Detect which cell encompasses the target text, then output its [x, y] center coordinate. 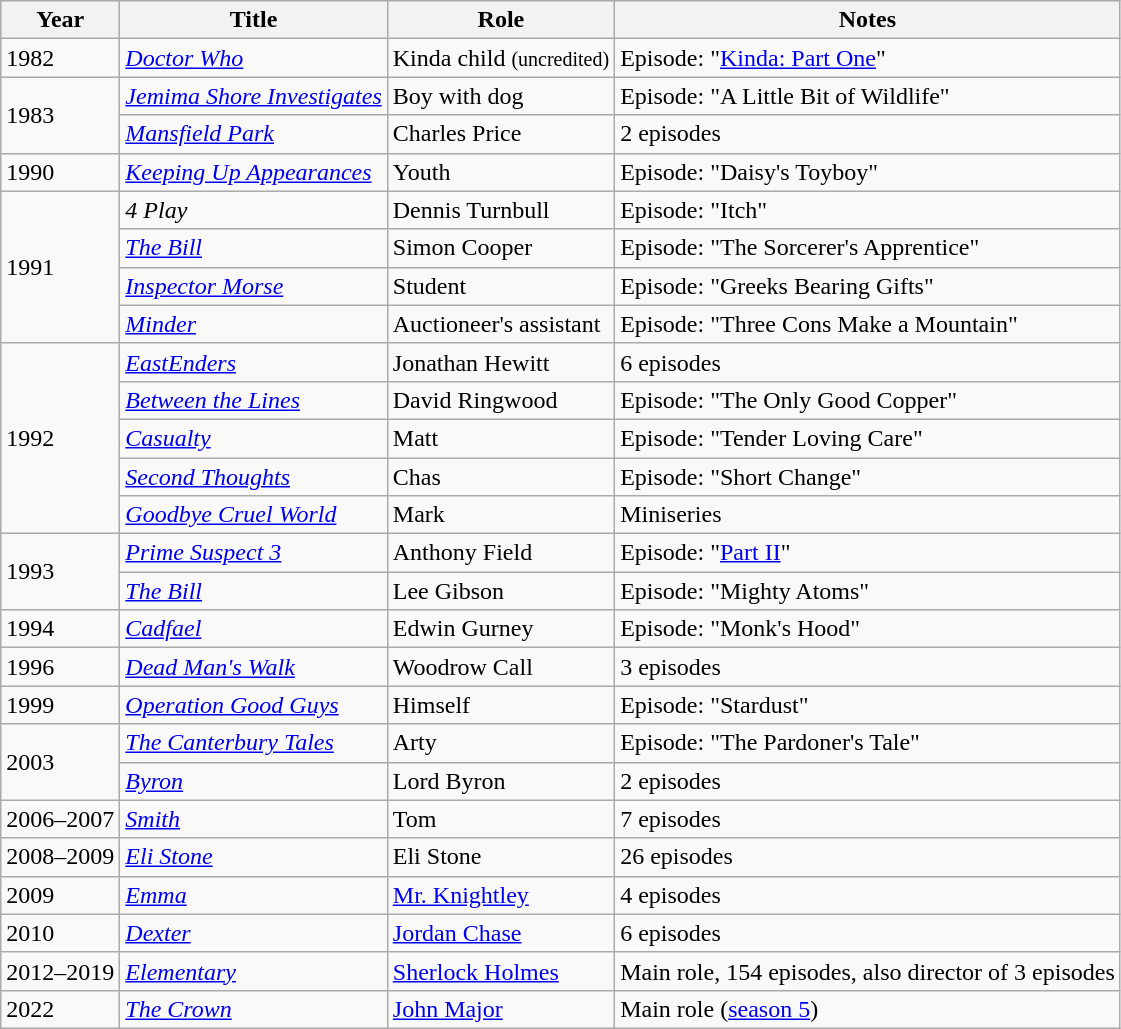
Byron [254, 781]
Casualty [254, 438]
2022 [60, 1009]
1983 [60, 115]
Edwin Gurney [500, 629]
Main role, 154 episodes, also director of 3 episodes [868, 971]
Auctioneer's assistant [500, 324]
Inspector Morse [254, 286]
Miniseries [868, 515]
Episode: "The Only Good Copper" [868, 400]
1992 [60, 438]
Operation Good Guys [254, 705]
Dennis Turnbull [500, 210]
Episode: "Kinda: Part One" [868, 58]
Tom [500, 819]
Jonathan Hewitt [500, 362]
3 episodes [868, 667]
2008–2009 [60, 857]
Dead Man's Walk [254, 667]
1999 [60, 705]
Episode: "Daisy's Toyboy" [868, 172]
Woodrow Call [500, 667]
EastEnders [254, 362]
Episode: "Tender Loving Care" [868, 438]
4 episodes [868, 895]
Jordan Chase [500, 933]
Emma [254, 895]
Episode: "Short Change" [868, 477]
1990 [60, 172]
4 Play [254, 210]
2009 [60, 895]
Charles Price [500, 134]
Episode: "Itch" [868, 210]
Main role (season 5) [868, 1009]
1993 [60, 572]
Minder [254, 324]
7 episodes [868, 819]
Smith [254, 819]
Kinda child (uncredited) [500, 58]
Between the Lines [254, 400]
Student [500, 286]
1996 [60, 667]
1994 [60, 629]
The Canterbury Tales [254, 743]
2006–2007 [60, 819]
Elementary [254, 971]
Anthony Field [500, 553]
John Major [500, 1009]
Arty [500, 743]
Mansfield Park [254, 134]
Doctor Who [254, 58]
Episode: "Monk's Hood" [868, 629]
Episode: "The Pardoner's Tale" [868, 743]
Episode: "Mighty Atoms" [868, 591]
Sherlock Holmes [500, 971]
Prime Suspect 3 [254, 553]
2003 [60, 762]
Chas [500, 477]
Episode: "Stardust" [868, 705]
Himself [500, 705]
2012–2019 [60, 971]
26 episodes [868, 857]
Lee Gibson [500, 591]
2010 [60, 933]
Episode: "A Little Bit of Wildlife" [868, 96]
Goodbye Cruel World [254, 515]
Notes [868, 20]
Jemima Shore Investigates [254, 96]
Cadfael [254, 629]
Episode: "Greeks Bearing Gifts" [868, 286]
1982 [60, 58]
Lord Byron [500, 781]
Mark [500, 515]
Year [60, 20]
The Crown [254, 1009]
1991 [60, 267]
Mr. Knightley [500, 895]
Simon Cooper [500, 248]
Second Thoughts [254, 477]
Episode: "The Sorcerer's Apprentice" [868, 248]
David Ringwood [500, 400]
Matt [500, 438]
Boy with dog [500, 96]
Dexter [254, 933]
Youth [500, 172]
Keeping Up Appearances [254, 172]
Role [500, 20]
Episode: "Three Cons Make a Mountain" [868, 324]
Episode: "Part II" [868, 553]
Title [254, 20]
